Locate the cell with the specified text and output its [X, Y] center coordinate. 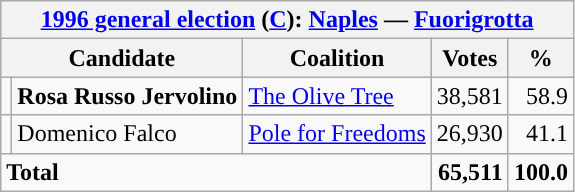
Total [216, 172]
65,511 [470, 172]
Candidate [122, 58]
Domenico Falco [128, 134]
1996 general election (C): Naples — Fuorigrotta [288, 20]
26,930 [470, 134]
58.9 [540, 96]
38,581 [470, 96]
Votes [470, 58]
100.0 [540, 172]
The Olive Tree [337, 96]
Pole for Freedoms [337, 134]
Coalition [337, 58]
Rosa Russo Jervolino [128, 96]
41.1 [540, 134]
% [540, 58]
